Return [X, Y] of the center of cell containing provided text 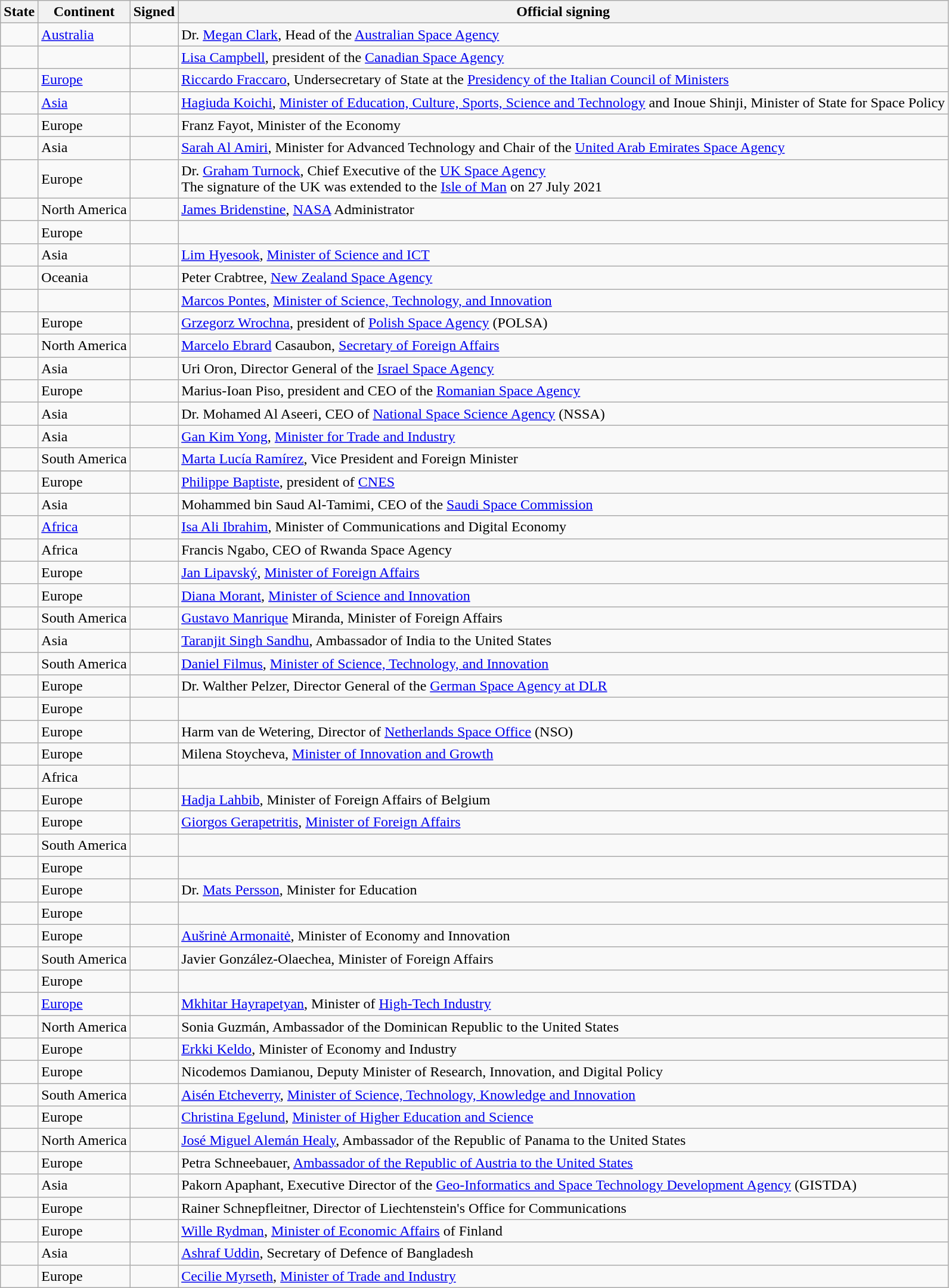
James Bridenstine, NASA Administrator [563, 209]
Rainer Schnepfleitner, Director of Liechtenstein's Office for Communications [563, 1208]
Uri Oron, Director General of the Israel Space Agency [563, 369]
Franz Fayot, Minister of the Economy [563, 125]
Pakorn Apaphant, Executive Director of the Geo-Informatics and Space Technology Development Agency (GISTDA) [563, 1185]
Hagiuda Koichi, Minister of Education, Culture, Sports, Science and Technology and Inoue Shinji, Minister of State for Space Policy [563, 103]
Aušrinė Armonaitė, Minister of Economy and Innovation [563, 936]
Francis Ngabo, CEO of Rwanda Space Agency [563, 550]
Gustavo Manrique Miranda, Minister of Foreign Affairs [563, 618]
Dr. Graham Turnock, Chief Executive of the UK Space AgencyThe signature of the UK was extended to the Isle of Man on 27 July 2021 [563, 179]
Sonia Guzmán, Ambassador of the Dominican Republic to the United States [563, 1026]
Continent [84, 12]
Isa Ali Ibrahim, Minister of Communications and Digital Economy [563, 527]
José Miguel Alemán Healy, Ambassador of the Republic of Panama to the United States [563, 1140]
Grzegorz Wrochna, president of Polish Space Agency (POLSA) [563, 323]
Riccardo Fraccaro, Undersecretary of State at the Presidency of the Italian Council of Ministers [563, 80]
Marcelo Ebrard Casaubon, Secretary of Foreign Affairs [563, 346]
Marcos Pontes, Minister of Science, Technology, and Innovation [563, 300]
Wille Rydman, Minister of Economic Affairs of Finland [563, 1231]
Aisén Etcheverry, Minister of Science, Technology, Knowledge and Innovation [563, 1095]
Petra Schneebauer, Ambassador of the Republic of Austria to the United States [563, 1163]
Philippe Baptiste, president of CNES [563, 482]
Lim Hyesook, Minister of Science and ICT [563, 255]
Gan Kim Yong, Minister for Trade and Industry [563, 436]
Marta Lucía Ramírez, Vice President and Foreign Minister [563, 459]
Mkhitar Hayrapetyan, Minister of High-Tech Industry [563, 1004]
Australia [84, 35]
Dr. Mohamed Al Aseeri, CEO of National Space Science Agency (NSSA) [563, 414]
Erkki Keldo, Minister of Economy and Industry [563, 1049]
Daniel Filmus, Minister of Science, Technology, and Innovation [563, 664]
Dr. Mats Persson, Minister for Education [563, 890]
Javier González-Olaechea, Minister of Foreign Affairs [563, 958]
Dr. Walther Pelzer, Director General of the German Space Agency at DLR [563, 686]
Dr. Megan Clark, Head of the Australian Space Agency [563, 35]
State [19, 12]
Cecilie Myrseth, Minister of Trade and Industry [563, 1276]
Jan Lipavský, Minister of Foreign Affairs [563, 572]
Harm van de Wetering, Director of Netherlands Space Office (NSO) [563, 732]
Hadja Lahbib, Minister of Foreign Affairs of Belgium [563, 800]
Christina Egelund, Minister of Higher Education and Science [563, 1117]
Marius-Ioan Piso, president and CEO of the Romanian Space Agency [563, 391]
Oceania [84, 277]
Signed [154, 12]
Official signing [563, 12]
Peter Crabtree, New Zealand Space Agency [563, 277]
Taranjit Singh Sandhu, Ambassador of India to the United States [563, 640]
Sarah Al Amiri, Minister for Advanced Technology and Chair of the United Arab Emirates Space Agency [563, 148]
Mohammed bin Saud Al-Tamimi, CEO of the Saudi Space Commission [563, 504]
Diana Morant, Minister of Science and Innovation [563, 595]
Giorgos Gerapetritis, Minister of Foreign Affairs [563, 822]
Lisa Campbell, president of the Canadian Space Agency [563, 57]
Ashraf Uddin, Secretary of Defence of Bangladesh [563, 1253]
Milena Stoycheva, Minister of Innovation and Growth [563, 754]
Nicodemos Damianou, Deputy Minister of Research, Innovation, and Digital Policy [563, 1072]
